Extract the (x, y) coordinate from the center of the cell holding the provided text.  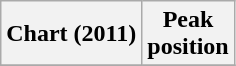
Chart (2011) (72, 34)
Peakposition (188, 34)
